Locate the cell with the specified text and output its (X, Y) center coordinate. 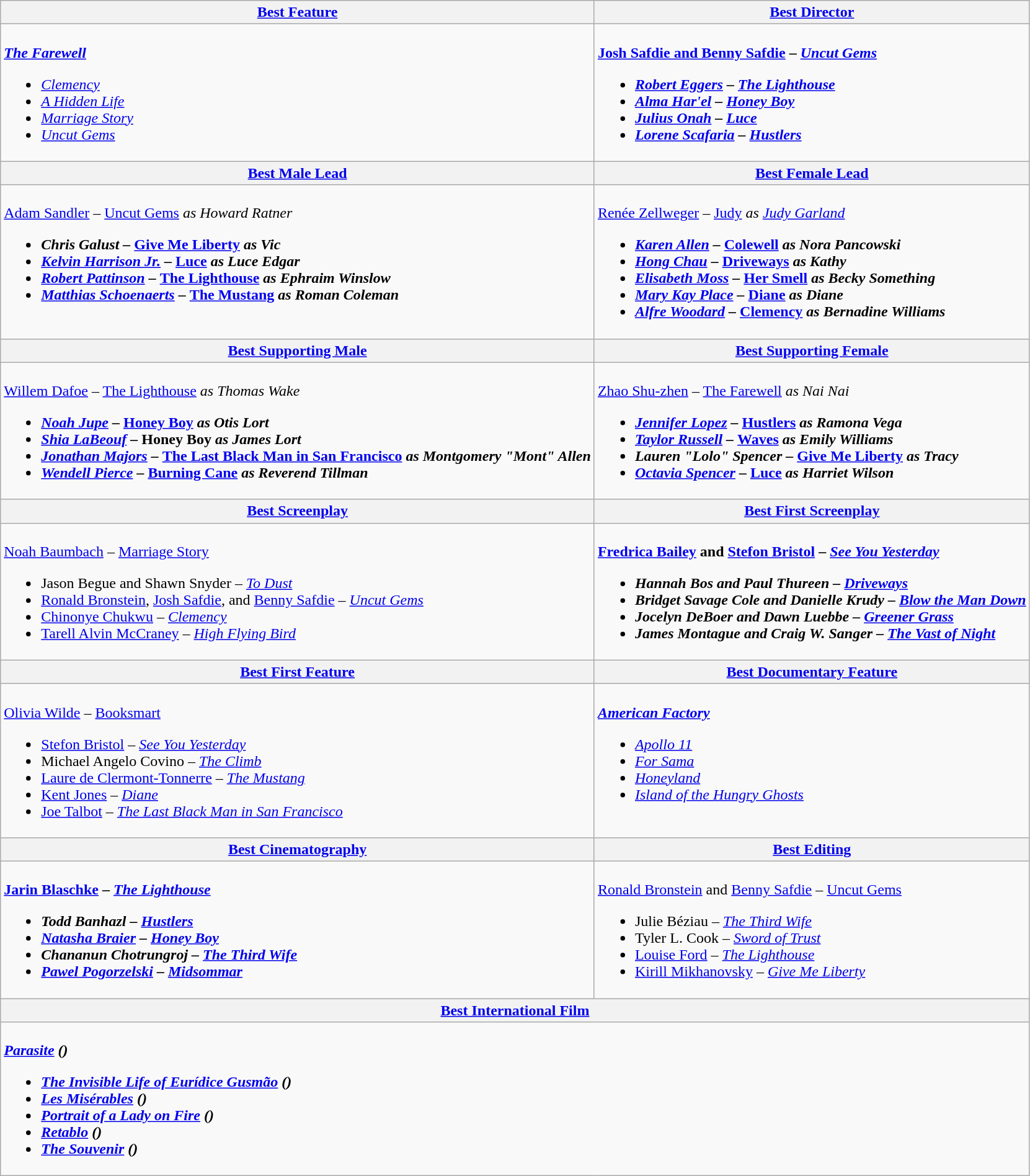
Best Cinematography (298, 849)
Best Documentary Feature (812, 672)
Jarin Blaschke – The LighthouseTodd Banhazl – HustlersNatasha Braier – Honey BoyChananun Chotrungroj – The Third WifePawel Pogorzelski – Midsommar (298, 929)
Best Feature (298, 12)
Best Editing (812, 849)
Best Director (812, 12)
Best Male Lead (298, 173)
Josh Safdie and Benny Safdie – Uncut GemsRobert Eggers – The LighthouseAlma Har'el – Honey BoyJulius Onah – LuceLorene Scafaria – Hustlers (812, 93)
Best First Screenplay (812, 511)
Best Supporting Male (298, 350)
Best Supporting Female (812, 350)
American FactoryApollo 11For SamaHoneylandIsland of the Hungry Ghosts (812, 760)
Best First Feature (298, 672)
Best Female Lead (812, 173)
The FarewellClemencyA Hidden LifeMarriage StoryUncut Gems (298, 93)
Best International Film (515, 1010)
Best Screenplay (298, 511)
Parasite ()The Invisible Life of Eurídice Gusmão ()Les Misérables ()Portrait of a Lady on Fire ()Retablo ()The Souvenir () (515, 1099)
